For the text-containing cell, return its midpoint in [x, y] coordinate format. 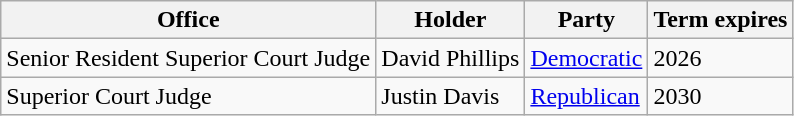
Democratic [586, 58]
Office [188, 20]
Party [586, 20]
David Phillips [450, 58]
Term expires [720, 20]
2030 [720, 96]
Justin Davis [450, 96]
Holder [450, 20]
2026 [720, 58]
Senior Resident Superior Court Judge [188, 58]
Republican [586, 96]
Superior Court Judge [188, 96]
